Find where the given text appears and provide that cell's center as (X, Y) coordinate. 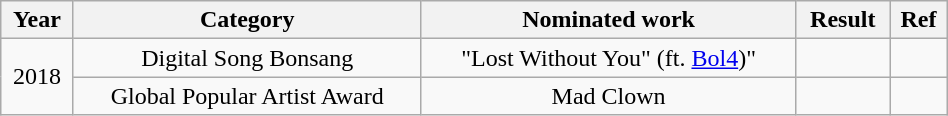
Mad Clown (608, 96)
Global Popular Artist Award (247, 96)
Digital Song Bonsang (247, 58)
2018 (37, 77)
Category (247, 20)
Year (37, 20)
Ref (919, 20)
Result (843, 20)
"Lost Without You" (ft. Bol4)" (608, 58)
Nominated work (608, 20)
